Find where the given text appears and provide that cell's center as (x, y) coordinate. 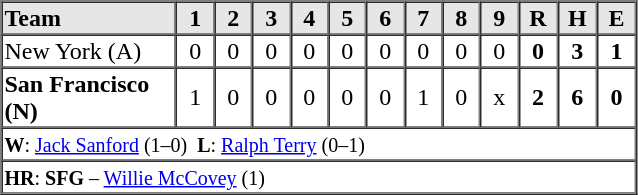
Team (90, 18)
HR: SFG – Willie McCovey (1) (319, 176)
E (616, 18)
R (538, 18)
4 (309, 18)
H (578, 18)
7 (423, 18)
San Francisco (N) (90, 98)
x (499, 98)
8 (461, 18)
W: Jack Sanford (1–0) L: Ralph Terry (0–1) (319, 144)
5 (347, 18)
9 (499, 18)
New York (A) (90, 50)
